For the text-containing cell, return its midpoint in (X, Y) coordinate format. 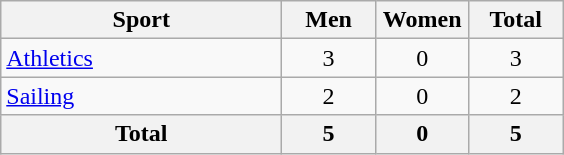
Men (329, 20)
Women (422, 20)
Athletics (142, 58)
Sport (142, 20)
Sailing (142, 96)
